From the cell containing the given text, extract its center point as [X, Y] coordinate. 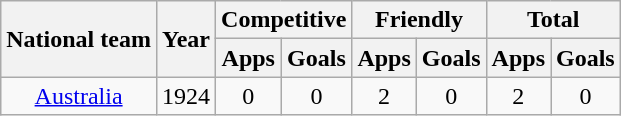
Australia [79, 96]
National team [79, 39]
Friendly [419, 20]
Year [186, 39]
Total [553, 20]
1924 [186, 96]
Competitive [284, 20]
